Find where the given text appears and provide that cell's center as (x, y) coordinate. 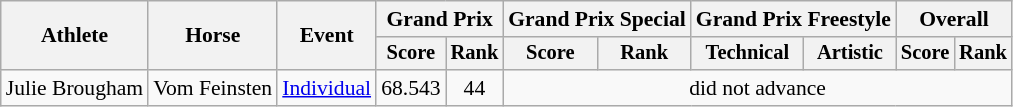
did not advance (758, 88)
Grand Prix Special (597, 19)
Artistic (850, 54)
Vom Feinsten (212, 88)
44 (475, 88)
Individual (326, 88)
Horse (212, 36)
Technical (748, 54)
Event (326, 36)
Grand Prix Freestyle (794, 19)
Overall (954, 19)
Grand Prix (440, 19)
Julie Brougham (74, 88)
Athlete (74, 36)
68.543 (410, 88)
